Search for the cell housing the specified text and yield its (x, y) center coordinate. 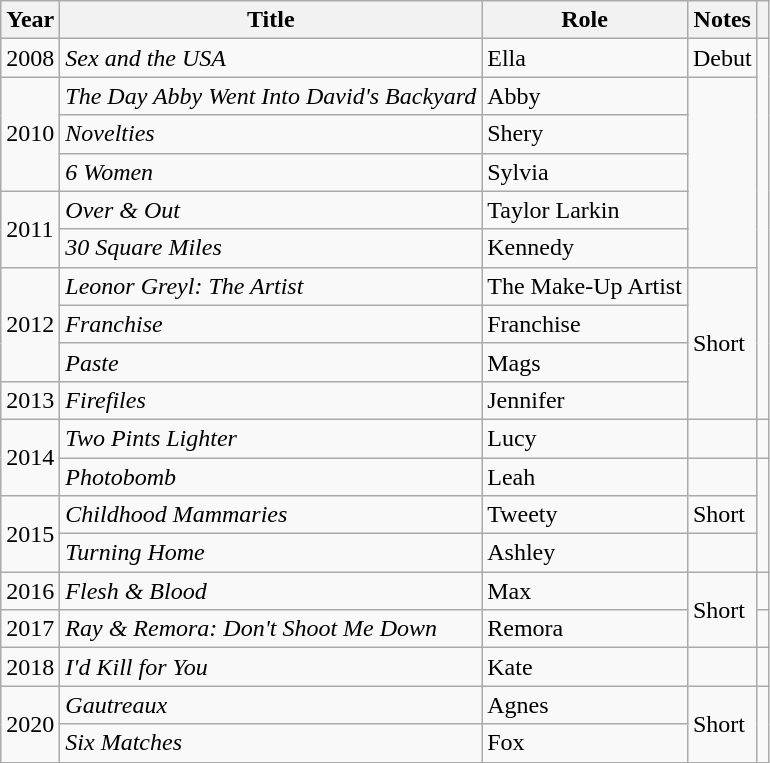
Title (271, 20)
2018 (30, 667)
Ray & Remora: Don't Shoot Me Down (271, 629)
2013 (30, 400)
6 Women (271, 172)
Abby (585, 96)
Paste (271, 362)
Lucy (585, 438)
Agnes (585, 705)
Notes (722, 20)
Fox (585, 743)
2016 (30, 591)
Shery (585, 134)
Sex and the USA (271, 58)
2012 (30, 324)
Debut (722, 58)
2020 (30, 724)
Six Matches (271, 743)
The Make-Up Artist (585, 286)
Max (585, 591)
Two Pints Lighter (271, 438)
Photobomb (271, 477)
Firefiles (271, 400)
Tweety (585, 515)
2017 (30, 629)
Ella (585, 58)
Childhood Mammaries (271, 515)
Turning Home (271, 553)
Remora (585, 629)
Gautreaux (271, 705)
Novelties (271, 134)
2015 (30, 534)
Ashley (585, 553)
Kennedy (585, 248)
2010 (30, 134)
2008 (30, 58)
Leonor Greyl: The Artist (271, 286)
Flesh & Blood (271, 591)
Over & Out (271, 210)
2011 (30, 229)
Taylor Larkin (585, 210)
Jennifer (585, 400)
I'd Kill for You (271, 667)
Role (585, 20)
Sylvia (585, 172)
Leah (585, 477)
30 Square Miles (271, 248)
Mags (585, 362)
Kate (585, 667)
Year (30, 20)
2014 (30, 457)
The Day Abby Went Into David's Backyard (271, 96)
